Search for the cell housing the specified text and yield its (x, y) center coordinate. 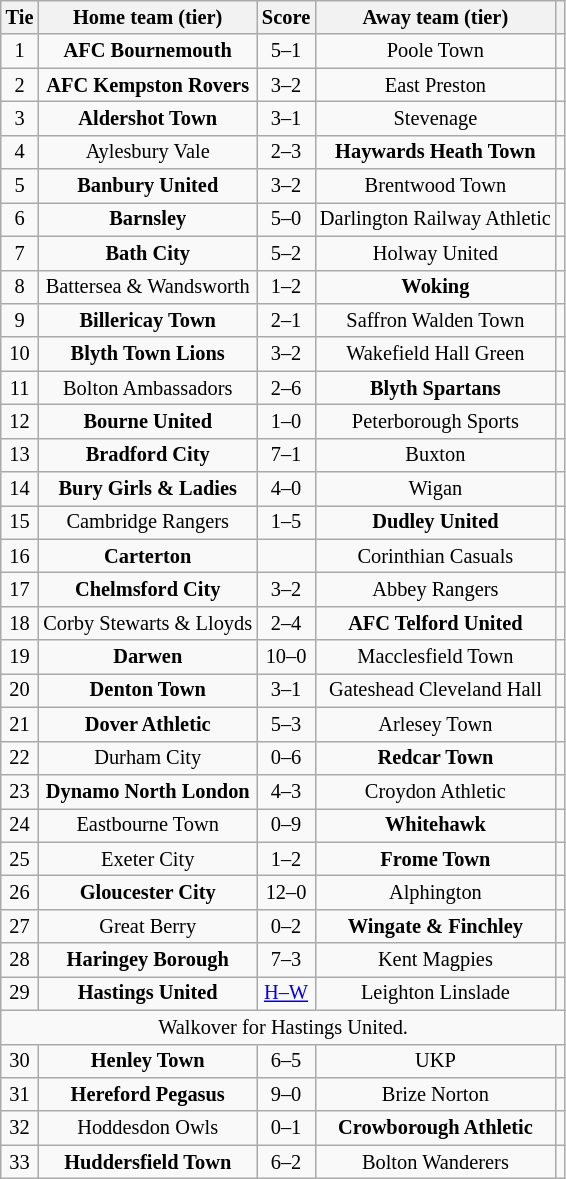
12–0 (286, 892)
4 (20, 152)
2 (20, 85)
Chelmsford City (148, 589)
0–9 (286, 825)
4–3 (286, 791)
Eastbourne Town (148, 825)
1–0 (286, 421)
East Preston (436, 85)
Wakefield Hall Green (436, 354)
Corby Stewarts & Lloyds (148, 623)
0–6 (286, 758)
28 (20, 960)
Exeter City (148, 859)
Denton Town (148, 690)
Dynamo North London (148, 791)
Walkover for Hastings United. (284, 1027)
Haringey Borough (148, 960)
4–0 (286, 489)
Cambridge Rangers (148, 522)
33 (20, 1162)
H–W (286, 993)
7–1 (286, 455)
14 (20, 489)
7–3 (286, 960)
7 (20, 253)
Abbey Rangers (436, 589)
Blyth Town Lions (148, 354)
Bolton Ambassadors (148, 388)
Bolton Wanderers (436, 1162)
9–0 (286, 1094)
Gateshead Cleveland Hall (436, 690)
Frome Town (436, 859)
AFC Telford United (436, 623)
17 (20, 589)
Hereford Pegasus (148, 1094)
Corinthian Casuals (436, 556)
Bradford City (148, 455)
Dudley United (436, 522)
9 (20, 320)
Redcar Town (436, 758)
26 (20, 892)
Barnsley (148, 219)
Battersea & Wandsworth (148, 287)
2–4 (286, 623)
Hastings United (148, 993)
Saffron Walden Town (436, 320)
Brentwood Town (436, 186)
22 (20, 758)
Alphington (436, 892)
24 (20, 825)
20 (20, 690)
6–2 (286, 1162)
Aylesbury Vale (148, 152)
13 (20, 455)
Woking (436, 287)
Wingate & Finchley (436, 926)
Haywards Heath Town (436, 152)
29 (20, 993)
18 (20, 623)
5 (20, 186)
Macclesfield Town (436, 657)
Score (286, 17)
Peterborough Sports (436, 421)
Banbury United (148, 186)
8 (20, 287)
Holway United (436, 253)
1 (20, 51)
Leighton Linslade (436, 993)
Crowborough Athletic (436, 1128)
Home team (tier) (148, 17)
31 (20, 1094)
Kent Magpies (436, 960)
5–1 (286, 51)
Huddersfield Town (148, 1162)
Arlesey Town (436, 724)
2–6 (286, 388)
UKP (436, 1061)
Stevenage (436, 118)
Brize Norton (436, 1094)
12 (20, 421)
Darwen (148, 657)
Billericay Town (148, 320)
Great Berry (148, 926)
1–5 (286, 522)
15 (20, 522)
2–1 (286, 320)
27 (20, 926)
Bury Girls & Ladies (148, 489)
30 (20, 1061)
6–5 (286, 1061)
Durham City (148, 758)
Gloucester City (148, 892)
Aldershot Town (148, 118)
21 (20, 724)
32 (20, 1128)
Croydon Athletic (436, 791)
2–3 (286, 152)
Darlington Railway Athletic (436, 219)
0–2 (286, 926)
Poole Town (436, 51)
Tie (20, 17)
23 (20, 791)
25 (20, 859)
16 (20, 556)
Away team (tier) (436, 17)
Whitehawk (436, 825)
6 (20, 219)
Bourne United (148, 421)
Henley Town (148, 1061)
Bath City (148, 253)
10–0 (286, 657)
Dover Athletic (148, 724)
11 (20, 388)
0–1 (286, 1128)
10 (20, 354)
AFC Kempston Rovers (148, 85)
19 (20, 657)
5–3 (286, 724)
AFC Bournemouth (148, 51)
3 (20, 118)
Hoddesdon Owls (148, 1128)
Wigan (436, 489)
5–0 (286, 219)
Carterton (148, 556)
Blyth Spartans (436, 388)
Buxton (436, 455)
5–2 (286, 253)
